Search for the cell housing the specified text and yield its [X, Y] center coordinate. 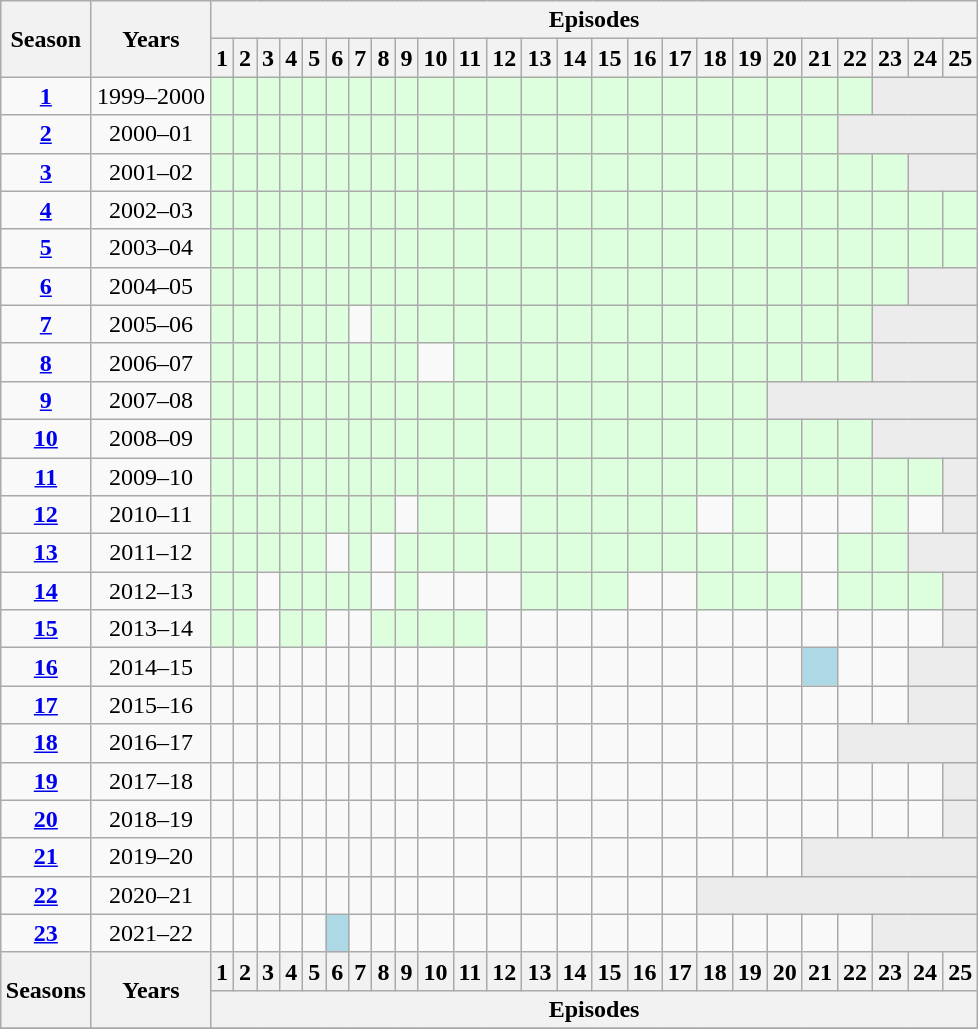
Season [46, 39]
2014–15 [150, 667]
2002–03 [150, 210]
2010–11 [150, 515]
2007–08 [150, 400]
2018–19 [150, 819]
2015–16 [150, 705]
2020–21 [150, 895]
2019–20 [150, 857]
2012–13 [150, 591]
2008–09 [150, 438]
2021–22 [150, 933]
2004–05 [150, 286]
2017–18 [150, 781]
2006–07 [150, 362]
Seasons [46, 990]
1999–2000 [150, 96]
2013–14 [150, 629]
2016–17 [150, 743]
2005–06 [150, 324]
2011–12 [150, 553]
2003–04 [150, 248]
2000–01 [150, 134]
2009–10 [150, 477]
2001–02 [150, 172]
